Return [X, Y] of the center of cell containing provided text 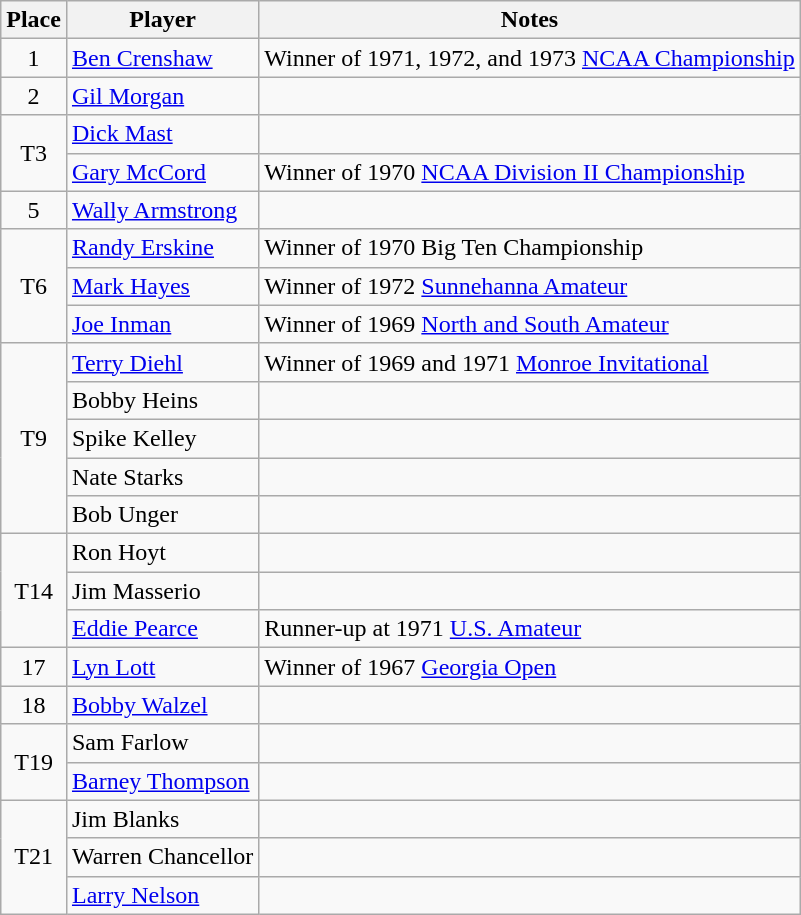
Nate Starks [162, 477]
Winner of 1972 Sunnehanna Amateur [530, 286]
Wally Armstrong [162, 210]
Winner of 1971, 1972, and 1973 NCAA Championship [530, 58]
Bob Unger [162, 515]
Terry Diehl [162, 362]
Joe Inman [162, 324]
Ron Hoyt [162, 553]
T14 [34, 591]
Dick Mast [162, 134]
Winner of 1970 NCAA Division II Championship [530, 172]
T9 [34, 438]
T21 [34, 857]
Sam Farlow [162, 743]
Randy Erskine [162, 248]
Gil Morgan [162, 96]
5 [34, 210]
17 [34, 667]
Ben Crenshaw [162, 58]
Bobby Walzel [162, 705]
Mark Hayes [162, 286]
Winner of 1969 and 1971 Monroe Invitational [530, 362]
Barney Thompson [162, 781]
1 [34, 58]
Warren Chancellor [162, 857]
T19 [34, 762]
Winner of 1967 Georgia Open [530, 667]
Player [162, 20]
Jim Blanks [162, 819]
Winner of 1969 North and South Amateur [530, 324]
Lyn Lott [162, 667]
Gary McCord [162, 172]
Bobby Heins [162, 400]
Winner of 1970 Big Ten Championship [530, 248]
Eddie Pearce [162, 629]
Runner-up at 1971 U.S. Amateur [530, 629]
Place [34, 20]
T6 [34, 286]
Spike Kelley [162, 438]
2 [34, 96]
18 [34, 705]
Notes [530, 20]
T3 [34, 153]
Jim Masserio [162, 591]
Larry Nelson [162, 895]
